Return the [X, Y] coordinate for the center point of the cell that contains the specified text.  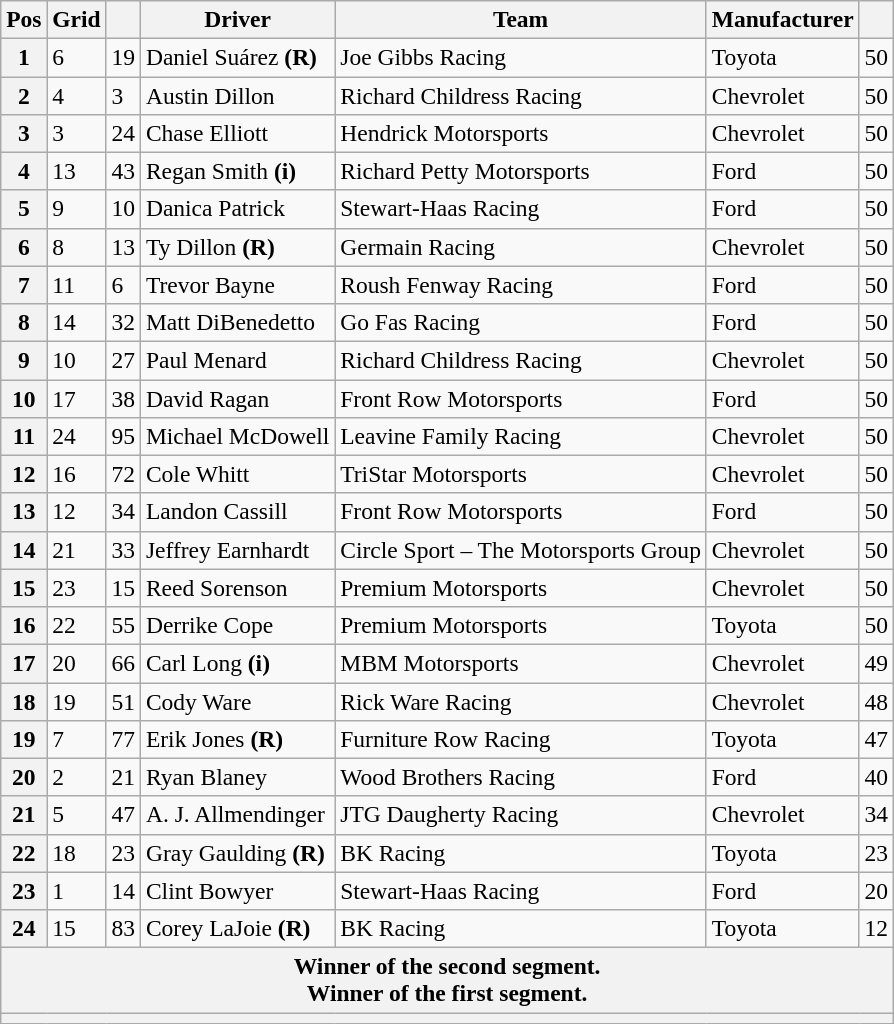
Joe Gibbs Racing [521, 57]
Corey LaJoie (R) [237, 928]
49 [876, 663]
Regan Smith (i) [237, 171]
32 [123, 322]
Danica Patrick [237, 209]
Leavine Family Racing [521, 436]
95 [123, 436]
Cole Whitt [237, 474]
Gray Gaulding (R) [237, 853]
Richard Petty Motorsports [521, 171]
33 [123, 550]
JTG Daugherty Racing [521, 815]
Chase Elliott [237, 133]
Germain Racing [521, 247]
TriStar Motorsports [521, 474]
48 [876, 701]
Erik Jones (R) [237, 739]
Jeffrey Earnhardt [237, 550]
Go Fas Racing [521, 322]
Furniture Row Racing [521, 739]
51 [123, 701]
Wood Brothers Racing [521, 777]
66 [123, 663]
Pos [24, 19]
Grid [76, 19]
Clint Bowyer [237, 891]
Matt DiBenedetto [237, 322]
Carl Long (i) [237, 663]
Derrike Cope [237, 625]
55 [123, 625]
Michael McDowell [237, 436]
Rick Ware Racing [521, 701]
Roush Fenway Racing [521, 285]
A. J. Allmendinger [237, 815]
Reed Sorenson [237, 588]
Daniel Suárez (R) [237, 57]
77 [123, 739]
Ryan Blaney [237, 777]
Circle Sport – The Motorsports Group [521, 550]
83 [123, 928]
David Ragan [237, 398]
Landon Cassill [237, 512]
Hendrick Motorsports [521, 133]
38 [123, 398]
27 [123, 360]
MBM Motorsports [521, 663]
Manufacturer [782, 19]
Driver [237, 19]
Austin Dillon [237, 95]
72 [123, 474]
Team [521, 19]
40 [876, 777]
Ty Dillon (R) [237, 247]
Paul Menard [237, 360]
Cody Ware [237, 701]
Trevor Bayne [237, 285]
Winner of the second segment. Winner of the first segment. [448, 980]
43 [123, 171]
